Pinpoint the cell where the given text exists, returning its [X, Y] midpoint coordinate. 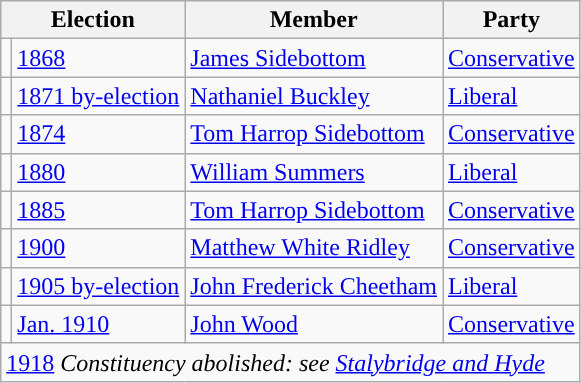
John Frederick Cheetham [314, 286]
1900 [98, 248]
1918 Constituency abolished: see Stalybridge and Hyde [290, 362]
1868 [98, 58]
1874 [98, 134]
Member [314, 20]
Jan. 1910 [98, 324]
Nathaniel Buckley [314, 96]
1880 [98, 172]
John Wood [314, 324]
Election [93, 20]
1871 by-election [98, 96]
James Sidebottom [314, 58]
Party [511, 20]
1885 [98, 210]
Matthew White Ridley [314, 248]
William Summers [314, 172]
1905 by-election [98, 286]
